Detect which cell encompasses the target text, then output its (x, y) center coordinate. 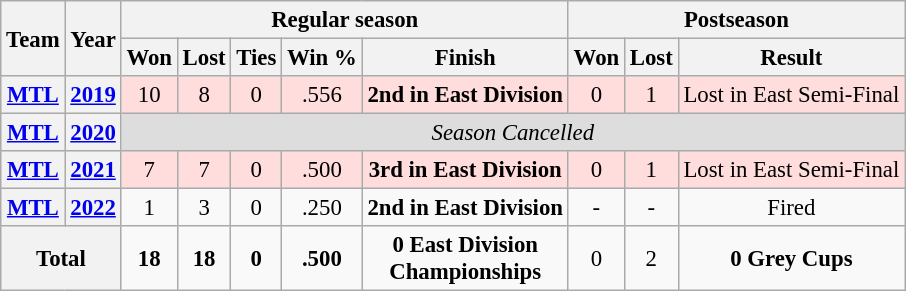
0 East DivisionChampionships (465, 258)
Win % (322, 58)
2020 (93, 133)
Finish (465, 58)
Year (93, 38)
0 Grey Cups (791, 258)
2022 (93, 208)
Result (791, 58)
Total (61, 258)
Postseason (736, 20)
3 (204, 208)
2019 (93, 95)
2 (651, 258)
Season Cancelled (512, 133)
8 (204, 95)
Regular season (344, 20)
10 (149, 95)
Team (33, 38)
.250 (322, 208)
3rd in East Division (465, 170)
2021 (93, 170)
Ties (256, 58)
.556 (322, 95)
Fired (791, 208)
